For the text-containing cell, return its midpoint in [X, Y] coordinate format. 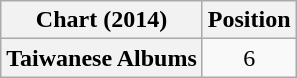
Taiwanese Albums [102, 58]
Chart (2014) [102, 20]
6 [249, 58]
Position [249, 20]
